Locate the cell with the specified text and output its (x, y) center coordinate. 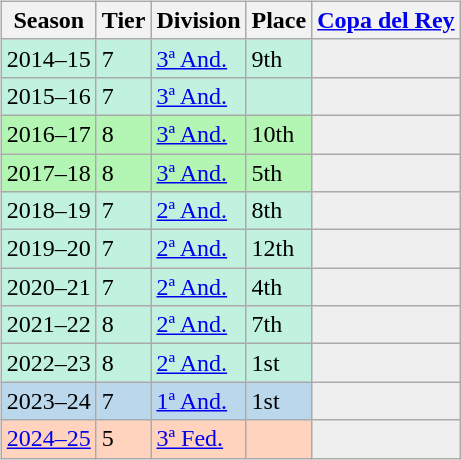
2018–19 (48, 211)
5th (279, 173)
Place (279, 20)
2017–18 (48, 173)
2023–24 (48, 401)
9th (279, 58)
5 (124, 439)
2022–23 (48, 363)
3ª Fed. (198, 439)
2014–15 (48, 58)
2024–25 (48, 439)
Tier (124, 20)
8th (279, 211)
10th (279, 134)
7th (279, 325)
2016–17 (48, 134)
12th (279, 249)
2020–21 (48, 287)
Copa del Rey (386, 20)
1ª And. (198, 401)
2019–20 (48, 249)
2021–22 (48, 325)
Season (48, 20)
2015–16 (48, 96)
Division (198, 20)
4th (279, 287)
